Search for the cell housing the specified text and yield its (x, y) center coordinate. 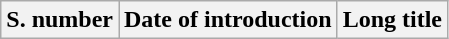
Long title (392, 20)
Date of introduction (228, 20)
S. number (60, 20)
